Return (x, y) of the center of cell containing provided text 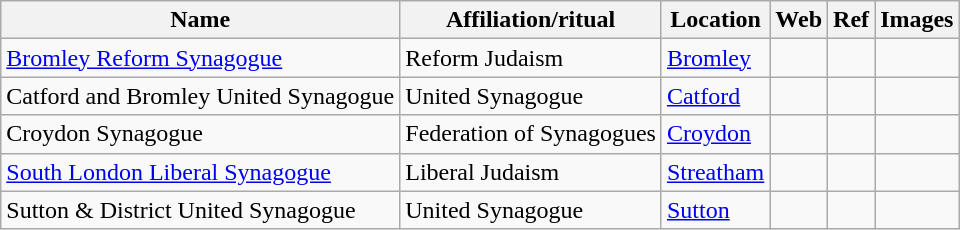
Name (200, 20)
Affiliation/ritual (531, 20)
Sutton & District United Synagogue (200, 210)
Bromley Reform Synagogue (200, 58)
Croydon Synagogue (200, 134)
Sutton (715, 210)
Streatham (715, 172)
Ref (852, 20)
Web (799, 20)
Bromley (715, 58)
Catford and Bromley United Synagogue (200, 96)
Reform Judaism (531, 58)
Federation of Synagogues (531, 134)
Catford (715, 96)
Liberal Judaism (531, 172)
Croydon (715, 134)
Location (715, 20)
South London Liberal Synagogue (200, 172)
Images (917, 20)
